Detect which cell encompasses the target text, then output its [x, y] center coordinate. 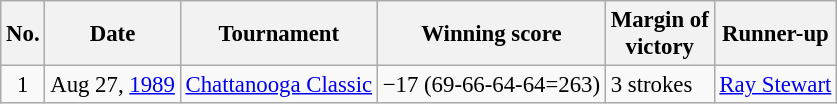
Winning score [491, 34]
No. [23, 34]
Chattanooga Classic [278, 85]
Aug 27, 1989 [112, 85]
Runner-up [776, 34]
Tournament [278, 34]
Margin ofvictory [660, 34]
Ray Stewart [776, 85]
−17 (69-66-64-64=263) [491, 85]
1 [23, 85]
Date [112, 34]
3 strokes [660, 85]
